Capture the cell that displays the provided text and extract its [X, Y] central coordinate. 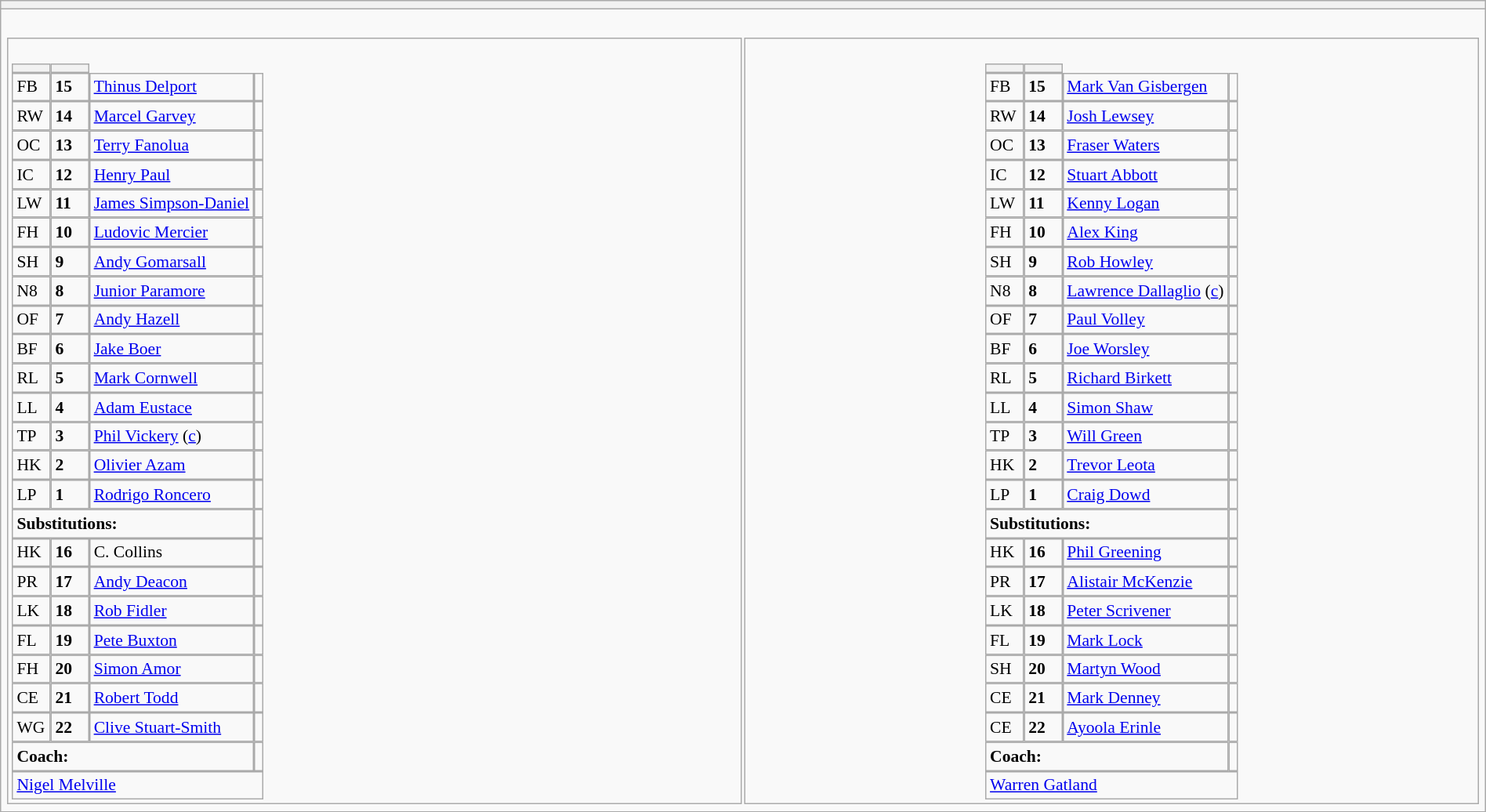
Mark Denney [1146, 698]
Rob Fidler [172, 610]
Craig Dowd [1146, 494]
Junior Paramore [172, 290]
Terry Fanolua [172, 144]
Will Green [1146, 436]
Rob Howley [1146, 262]
Fraser Waters [1146, 144]
Andy Deacon [172, 582]
Joe Worsley [1146, 348]
Clive Stuart-Smith [172, 727]
James Simpson-Daniel [172, 204]
Olivier Azam [172, 466]
Martyn Wood [1146, 669]
Nigel Melville [138, 785]
Ludovic Mercier [172, 232]
Stuart Abbott [1146, 174]
Henry Paul [172, 174]
Mark Lock [1146, 640]
Alistair McKenzie [1146, 582]
Adam Eustace [172, 408]
Phil Vickery (c) [172, 436]
Marcel Garvey [172, 116]
Rodrigo Roncero [172, 494]
Pete Buxton [172, 640]
Phil Greening [1146, 552]
Robert Todd [172, 698]
Andy Hazell [172, 320]
Peter Scrivener [1146, 610]
Trevor Leota [1146, 466]
Simon Shaw [1146, 408]
Alex King [1146, 232]
Simon Amor [172, 669]
Lawrence Dallaglio (c) [1146, 290]
C. Collins [172, 552]
Andy Gomarsall [172, 262]
Richard Birkett [1146, 378]
Mark Van Gisbergen [1146, 86]
Josh Lewsey [1146, 116]
WG [31, 727]
Paul Volley [1146, 320]
Kenny Logan [1146, 204]
Mark Cornwell [172, 378]
Jake Boer [172, 348]
Thinus Delport [172, 86]
Warren Gatland [1111, 785]
Ayoola Erinle [1146, 727]
